From the cell containing the given text, extract its center point as (x, y) coordinate. 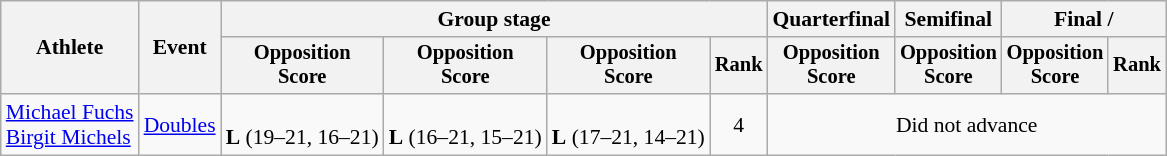
Athlete (70, 48)
L (16–21, 15–21) (466, 124)
Group stage (494, 19)
4 (739, 124)
Did not advance (966, 124)
Michael FuchsBirgit Michels (70, 124)
Quarterfinal (831, 19)
Event (180, 48)
Semifinal (948, 19)
Final / (1084, 19)
L (17–21, 14–21) (628, 124)
Doubles (180, 124)
L (19–21, 16–21) (302, 124)
